Detect which cell encompasses the target text, then output its [x, y] center coordinate. 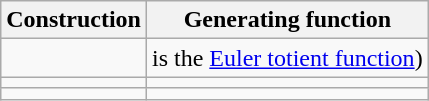
is the Euler totient function) [287, 58]
Generating function [287, 20]
Construction [74, 20]
